Capture the cell that displays the provided text and extract its [x, y] central coordinate. 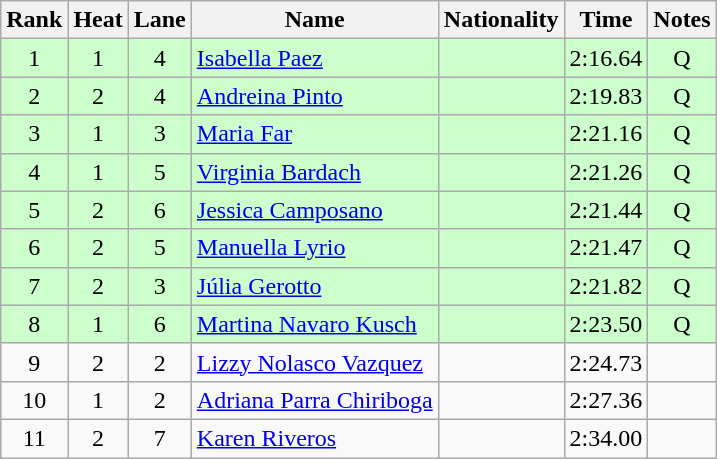
Lizzy Nolasco Vazquez [314, 362]
2:21.44 [606, 210]
Maria Far [314, 134]
Martina Navaro Kusch [314, 324]
Time [606, 20]
Karen Riveros [314, 438]
8 [34, 324]
Virginia Bardach [314, 172]
10 [34, 400]
2:21.26 [606, 172]
Notes [682, 20]
2:24.73 [606, 362]
Heat [98, 20]
2:34.00 [606, 438]
2:16.64 [606, 58]
2:21.47 [606, 248]
Andreina Pinto [314, 96]
Manuella Lyrio [314, 248]
Adriana Parra Chiriboga [314, 400]
Rank [34, 20]
9 [34, 362]
2:19.83 [606, 96]
Lane [160, 20]
Name [314, 20]
Nationality [501, 20]
2:23.50 [606, 324]
Júlia Gerotto [314, 286]
2:21.16 [606, 134]
Isabella Paez [314, 58]
2:21.82 [606, 286]
11 [34, 438]
2:27.36 [606, 400]
Jessica Camposano [314, 210]
